Locate the cell with the specified text and output its (X, Y) center coordinate. 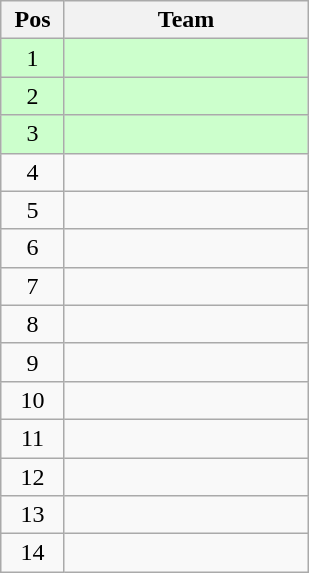
Pos (33, 20)
3 (33, 134)
Team (186, 20)
12 (33, 477)
2 (33, 96)
10 (33, 400)
6 (33, 248)
4 (33, 172)
7 (33, 286)
9 (33, 362)
14 (33, 553)
5 (33, 210)
8 (33, 324)
11 (33, 438)
13 (33, 515)
1 (33, 58)
